Provide the [X, Y] coordinate of the cell's center where the given text is located.  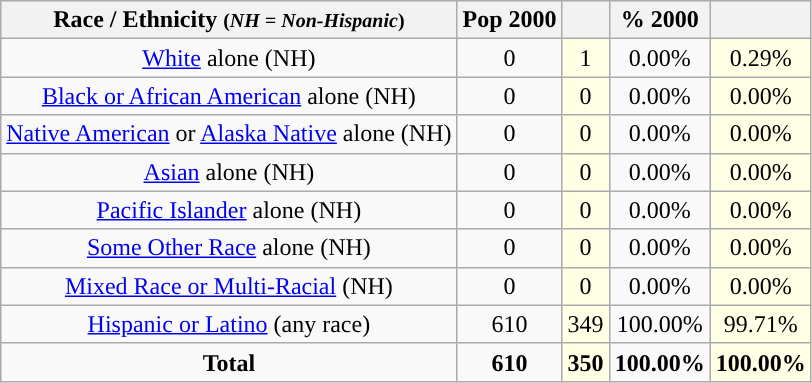
349 [586, 324]
0.29% [760, 58]
99.71% [760, 324]
Black or African American alone (NH) [229, 96]
Race / Ethnicity (NH = Non-Hispanic) [229, 20]
Hispanic or Latino (any race) [229, 324]
White alone (NH) [229, 58]
1 [586, 58]
Mixed Race or Multi-Racial (NH) [229, 286]
Some Other Race alone (NH) [229, 248]
Total [229, 362]
Asian alone (NH) [229, 172]
Pacific Islander alone (NH) [229, 210]
% 2000 [660, 20]
350 [586, 362]
Pop 2000 [510, 20]
Native American or Alaska Native alone (NH) [229, 134]
